Output the (x, y) coordinate of the center of the cell containing the given text.  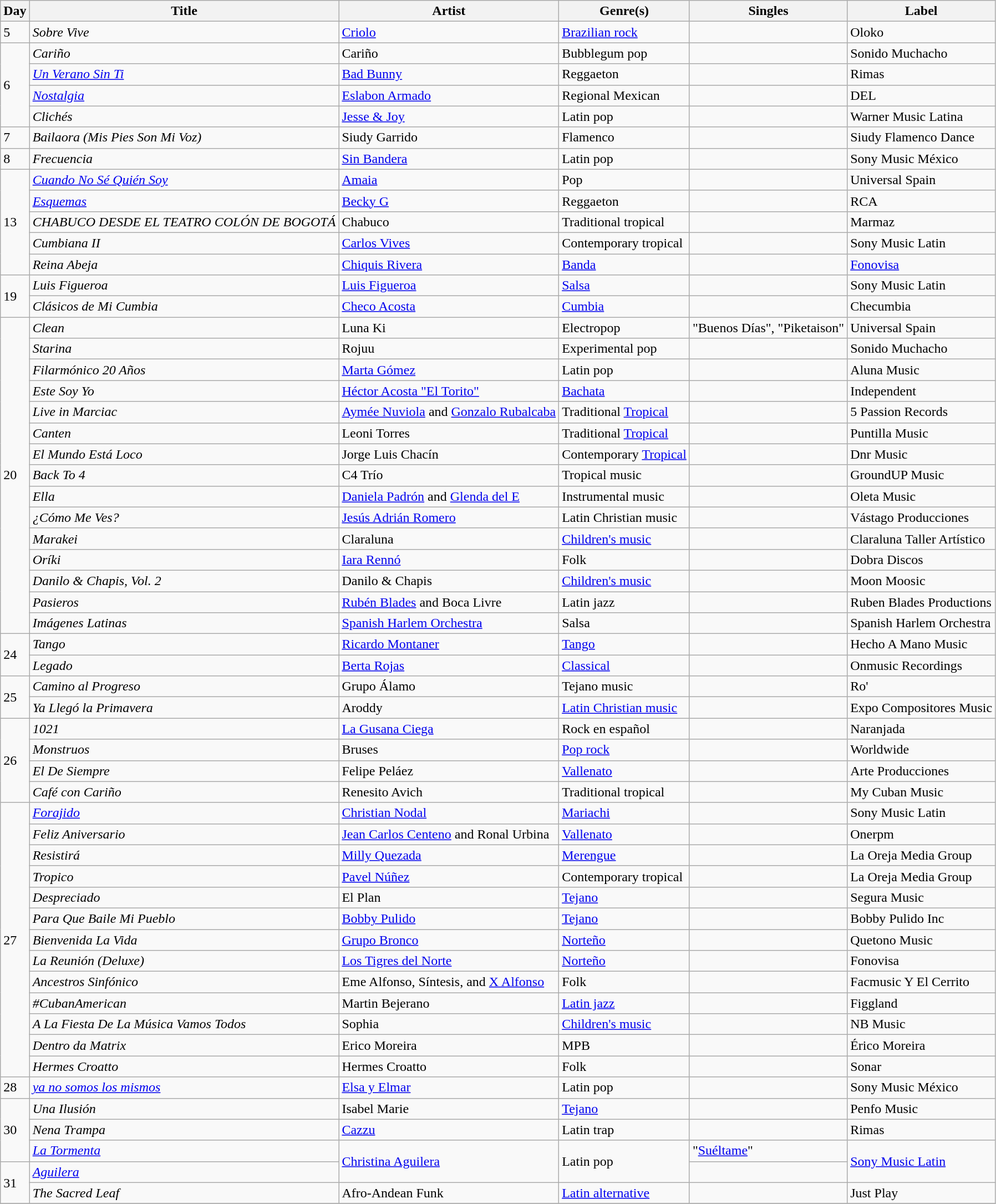
Becky G (449, 201)
Hecho A Mano Music (922, 644)
Pavel Núñez (449, 876)
Cumbia (624, 307)
Regional Mexican (624, 95)
Héctor Acosta "El Torito" (449, 391)
Warner Music Latina (922, 116)
Jorge Luis Chacín (449, 454)
Un Verano Sin Ti (184, 74)
Cazzu (449, 1130)
"Buenos Días", "Piketaison" (768, 328)
Reina Abeja (184, 265)
Ancestros Sinfónico (184, 982)
Aguilera (184, 1172)
28 (15, 1088)
Marakei (184, 539)
DEL (922, 95)
Ya Llegó la Primavera (184, 708)
The Sacred Leaf (184, 1193)
Bubblegum pop (624, 53)
Classical (624, 665)
NB Music (922, 1024)
Renesito Avich (449, 792)
Ro' (922, 687)
Tejano music (624, 687)
Onerpm (922, 834)
Filarmónico 20 Años (184, 370)
Arte Producciones (922, 771)
Resistirá (184, 855)
Starina (184, 349)
"Suéltame" (768, 1151)
Dobra Discos (922, 560)
Jesús Adrián Romero (449, 517)
26 (15, 760)
Marmaz (922, 222)
Elsa y Elmar (449, 1088)
¿Cómo Me Ves? (184, 517)
5 (15, 32)
My Cuban Music (922, 792)
8 (15, 159)
Label (922, 11)
Christina Aguilera (449, 1161)
Claraluna (449, 539)
Brazilian rock (624, 32)
Segura Music (922, 897)
MPB (624, 1045)
Clichés (184, 116)
13 (15, 222)
Marta Gómez (449, 370)
Electropop (624, 328)
Penfo Music (922, 1109)
Live in Marciac (184, 412)
Clean (184, 328)
Rock en español (624, 729)
Erico Moreira (449, 1045)
20 (15, 476)
Cuando No Sé Quién Soy (184, 180)
Oríki (184, 560)
Despreciado (184, 897)
Aluna Music (922, 370)
Sophia (449, 1024)
C4 Trío (449, 475)
Claraluna Taller Artístico (922, 539)
Dentro da Matrix (184, 1045)
Flamenco (624, 138)
Tropico (184, 876)
Naranjada (922, 729)
Ruben Blades Productions (922, 602)
Érico Moreira (922, 1045)
Jesse & Joy (449, 116)
El Plan (449, 897)
Aroddy (449, 708)
Contemporary Tropical (624, 454)
27 (15, 939)
Sonar (922, 1066)
Monstruos (184, 750)
Los Tigres del Norte (449, 961)
Forajido (184, 813)
Luna Ki (449, 328)
30 (15, 1130)
Bachata (624, 391)
Christian Nodal (449, 813)
#CubanAmerican (184, 1003)
Back To 4 (184, 475)
Danilo & Chapis (449, 581)
25 (15, 697)
Pasieros (184, 602)
Artist (449, 11)
Nena Trampa (184, 1130)
Amaia (449, 180)
Iara Rennó (449, 560)
Nostalgia (184, 95)
Daniela Padrón and Glenda del E (449, 496)
Banda (624, 265)
Esquemas (184, 201)
La Reunión (Deluxe) (184, 961)
El De Siempre (184, 771)
Ricardo Montaner (449, 644)
Latin trap (624, 1130)
Instrumental music (624, 496)
Grupo Bronco (449, 940)
ya no somos los mismos (184, 1088)
Singles (768, 11)
Bailaora (Mis Pies Son Mi Voz) (184, 138)
RCA (922, 201)
La Tormenta (184, 1151)
Title (184, 11)
Café con Cariño (184, 792)
Imágenes Latinas (184, 623)
Ella (184, 496)
31 (15, 1182)
Rojuu (449, 349)
Dnr Music (922, 454)
Canten (184, 433)
Leoni Torres (449, 433)
Oleta Music (922, 496)
CHABUCO DESDE EL TEATRO COLÓN DE BOGOTÁ (184, 222)
Checo Acosta (449, 307)
Bobby Pulido Inc (922, 918)
Para Que Baile Mi Pueblo (184, 918)
Martin Bejerano (449, 1003)
El Mundo Está Loco (184, 454)
Independent (922, 391)
Moon Moosic (922, 581)
Sobre Vive (184, 32)
Just Play (922, 1193)
Criolo (449, 32)
Chiquis Rivera (449, 265)
Una Ilusión (184, 1109)
Danilo & Chapis, Vol. 2 (184, 581)
Latin alternative (624, 1193)
Onmusic Recordings (922, 665)
Cumbiana II (184, 243)
Day (15, 11)
Siudy Garrido (449, 138)
Clásicos de Mi Cumbia (184, 307)
Oloko (922, 32)
Sin Bandera (449, 159)
5 Passion Records (922, 412)
Expo Compositores Music (922, 708)
Frecuencia (184, 159)
Genre(s) (624, 11)
Milly Quezada (449, 855)
Bienvenida La Vida (184, 940)
Rubén Blades and Boca Livre (449, 602)
Pop (624, 180)
Facmusic Y El Cerrito (922, 982)
Aymée Nuviola and Gonzalo Rubalcaba (449, 412)
Eme Alfonso, Síntesis, and X Alfonso (449, 982)
GroundUP Music (922, 475)
Este Soy Yo (184, 391)
Figgland (922, 1003)
Pop rock (624, 750)
Carlos Vives (449, 243)
Worldwide (922, 750)
Isabel Marie (449, 1109)
Felipe Peláez (449, 771)
Afro-Andean Funk (449, 1193)
Puntilla Music (922, 433)
Legado (184, 665)
Grupo Álamo (449, 687)
Tropical music (624, 475)
Camino al Progreso (184, 687)
Siudy Flamenco Dance (922, 138)
Checumbia (922, 307)
19 (15, 296)
Vástago Producciones (922, 517)
24 (15, 655)
Bruses (449, 750)
Quetono Music (922, 940)
Eslabon Armado (449, 95)
Bobby Pulido (449, 918)
1021 (184, 729)
7 (15, 138)
Berta Rojas (449, 665)
Mariachi (624, 813)
Experimental pop (624, 349)
Bad Bunny (449, 74)
La Gusana Ciega (449, 729)
Jean Carlos Centeno and Ronal Urbina (449, 834)
6 (15, 85)
Merengue (624, 855)
A La Fiesta De La Música Vamos Todos (184, 1024)
Feliz Aniversario (184, 834)
Chabuco (449, 222)
